Provide the [x, y] coordinate of the cell's center where the given text is located.  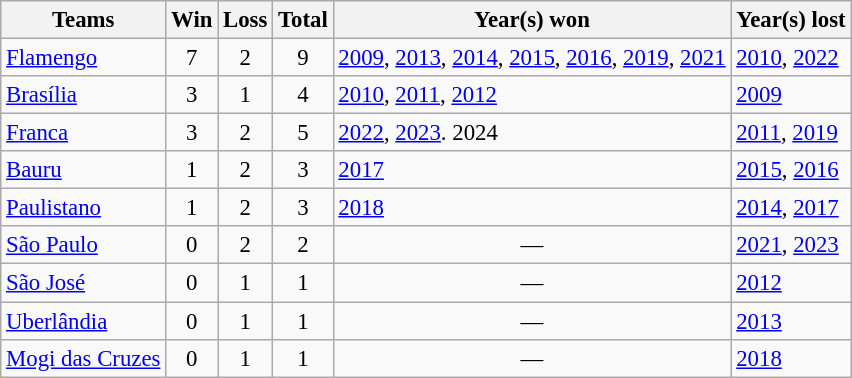
Franca [84, 133]
Brasília [84, 95]
2014, 2017 [791, 208]
Total [303, 20]
2009, 2013, 2014, 2015, 2016, 2019, 2021 [532, 58]
5 [303, 133]
2013 [791, 321]
2022, 2023. 2024 [532, 133]
4 [303, 95]
2015, 2016 [791, 170]
2010, 2022 [791, 58]
Flamengo [84, 58]
2010, 2011, 2012 [532, 95]
Loss [246, 20]
9 [303, 58]
2012 [791, 283]
São Paulo [84, 245]
Year(s) lost [791, 20]
São José [84, 283]
2017 [532, 170]
7 [192, 58]
Mogi das Cruzes [84, 358]
Year(s) won [532, 20]
2011, 2019 [791, 133]
Uberlândia [84, 321]
2021, 2023 [791, 245]
Paulistano [84, 208]
2009 [791, 95]
Bauru [84, 170]
Win [192, 20]
Teams [84, 20]
